Locate the cell with the specified text and output its [x, y] center coordinate. 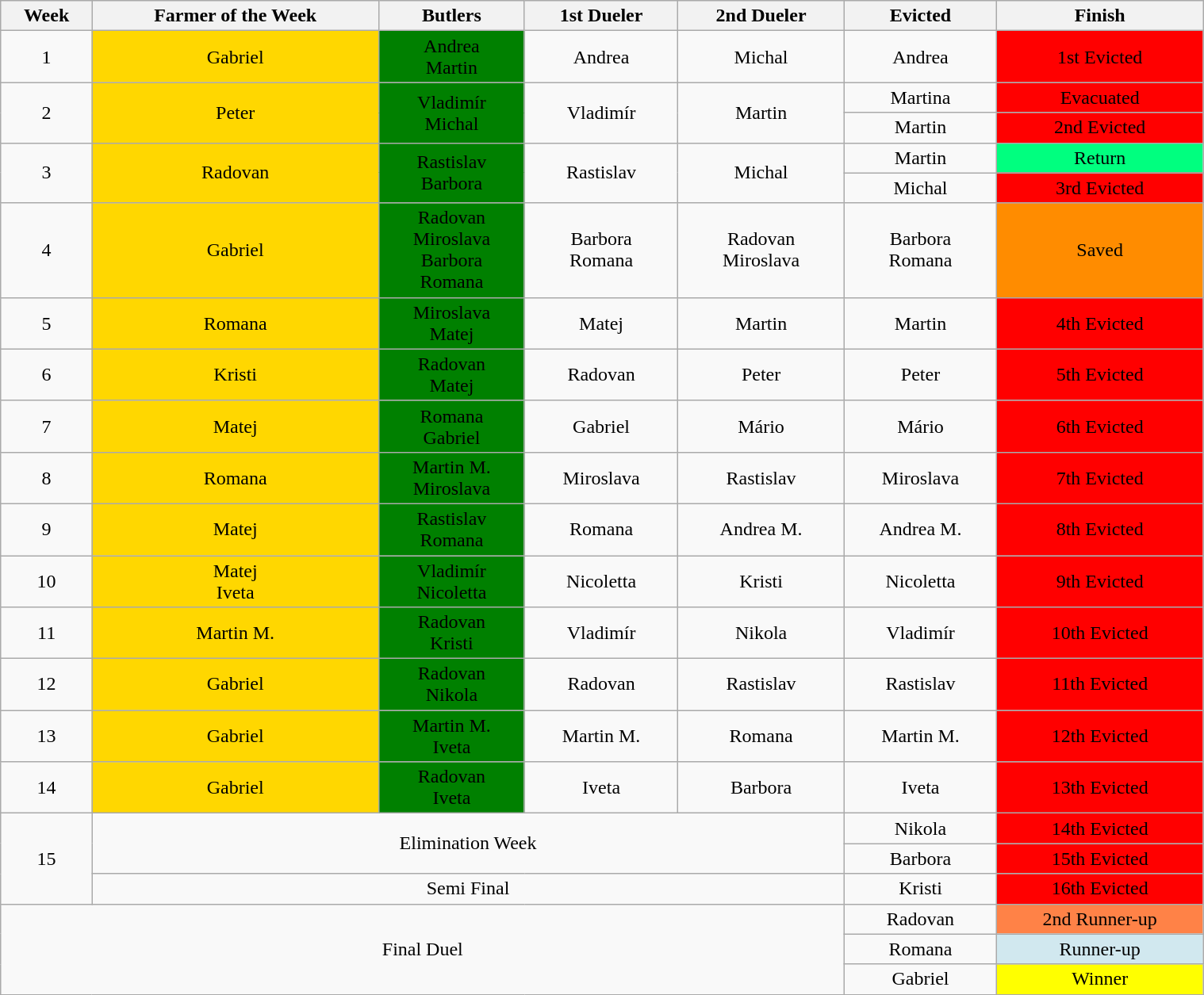
6 [46, 374]
RadovanKristi [452, 633]
7th Evicted [1100, 477]
Martin M.Miroslava [452, 477]
11th Evicted [1100, 685]
14th Evicted [1100, 829]
9 [46, 530]
Final Duel [422, 949]
RadovanMatej [452, 374]
Semi Final [468, 889]
5th Evicted [1100, 374]
RastislavRomana [452, 530]
Winner [1100, 979]
4 [46, 251]
4th Evicted [1100, 323]
Saved [1100, 251]
6th Evicted [1100, 427]
Martina [920, 98]
15th Evicted [1100, 859]
VladimírMichal [452, 113]
Butlers [452, 16]
2nd Dueler [761, 16]
Elimination Week [468, 844]
8 [46, 477]
12th Evicted [1100, 736]
MatejIveta [236, 580]
2nd Evicted [1100, 128]
1st Evicted [1100, 57]
RadovanMiroslava [761, 251]
10th Evicted [1100, 633]
AndreaMartin [452, 57]
15 [46, 859]
1 [46, 57]
Finish [1100, 16]
Week [46, 16]
Runner-up [1100, 949]
3rd Evicted [1100, 188]
Farmer of the Week [236, 16]
13 [46, 736]
10 [46, 580]
12 [46, 685]
RomanaGabriel [452, 427]
2 [46, 113]
11 [46, 633]
RadovanIveta [452, 788]
13th Evicted [1100, 788]
RastislavBarbora [452, 173]
14 [46, 788]
2nd Runner-up [1100, 919]
3 [46, 173]
Evacuated [1100, 98]
Evicted [920, 16]
5 [46, 323]
8th Evicted [1100, 530]
16th Evicted [1100, 889]
9th Evicted [1100, 580]
RadovanNikola [452, 685]
1st Dueler [601, 16]
Return [1100, 158]
Martin M.Iveta [452, 736]
VladimírNicoletta [452, 580]
MiroslavaMatej [452, 323]
RadovanMiroslavaBarboraRomana [452, 251]
7 [46, 427]
